From the cell containing the given text, extract its center point as [X, Y] coordinate. 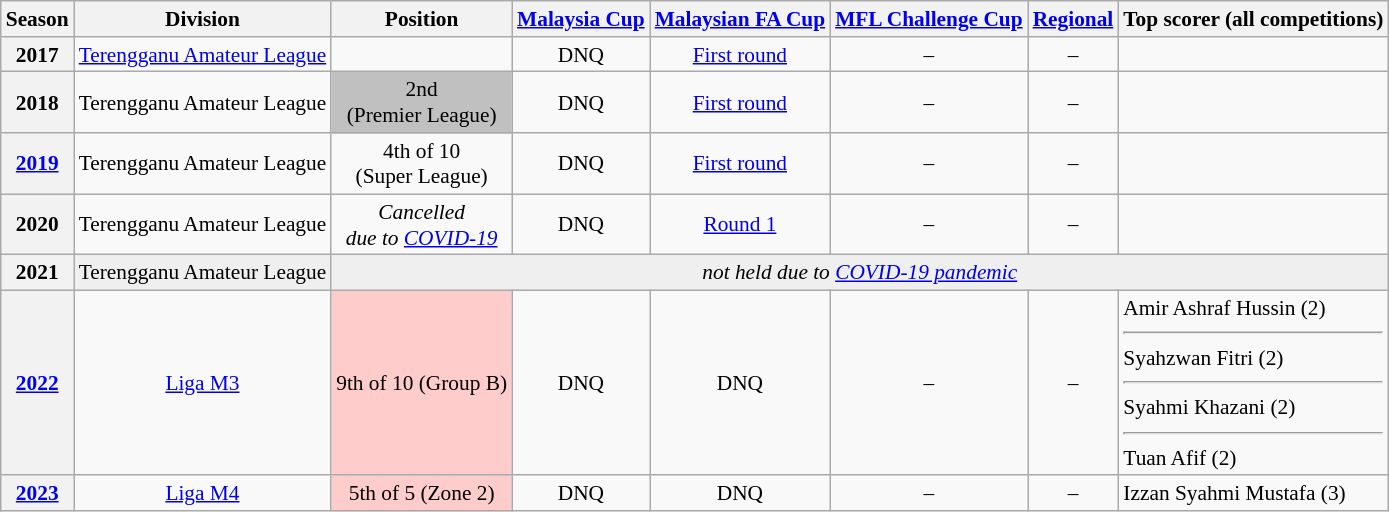
Season [38, 19]
Top scorer (all competitions) [1253, 19]
Izzan Syahmi Mustafa (3) [1253, 494]
Malaysian FA Cup [740, 19]
2022 [38, 384]
Round 1 [740, 224]
2020 [38, 224]
2017 [38, 55]
Malaysia Cup [581, 19]
Amir Ashraf Hussin (2) Syahzwan Fitri (2) Syahmi Khazani (2) Tuan Afif (2) [1253, 384]
Liga M4 [203, 494]
Liga M3 [203, 384]
not held due to COVID-19 pandemic [860, 273]
Position [422, 19]
2nd (Premier League) [422, 102]
Regional [1074, 19]
2019 [38, 164]
Cancelled due to COVID-19 [422, 224]
2023 [38, 494]
2018 [38, 102]
5th of 5 (Zone 2) [422, 494]
Division [203, 19]
9th of 10 (Group B) [422, 384]
MFL Challenge Cup [928, 19]
4th of 10 (Super League) [422, 164]
2021 [38, 273]
